Return [x, y] of the center of cell containing provided text 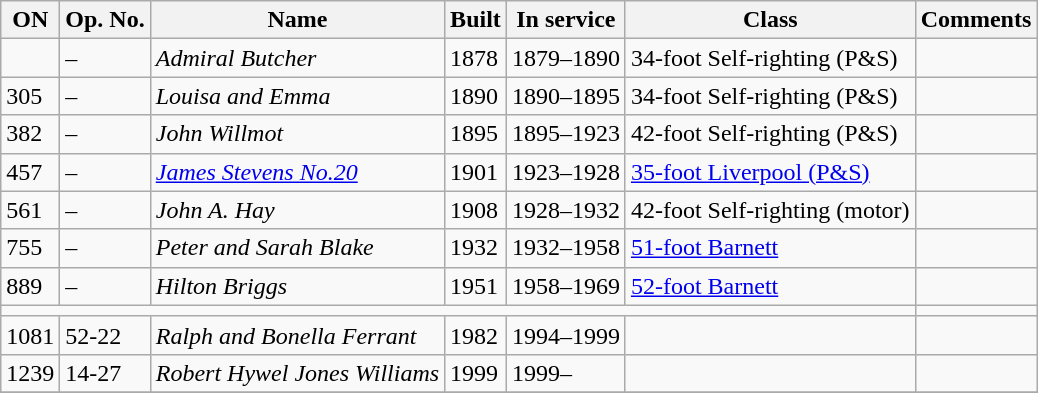
1923–1928 [566, 172]
Peter and Sarah Blake [297, 248]
51-foot Barnett [770, 248]
1908 [476, 210]
Class [770, 20]
1239 [30, 373]
1932 [476, 248]
Op. No. [105, 20]
305 [30, 96]
1928–1932 [566, 210]
Name [297, 20]
755 [30, 248]
John A. Hay [297, 210]
Comments [976, 20]
42-foot Self-righting (motor) [770, 210]
1895 [476, 134]
52-22 [105, 335]
1994–1999 [566, 335]
561 [30, 210]
1901 [476, 172]
1958–1969 [566, 286]
52-foot Barnett [770, 286]
Built [476, 20]
42-foot Self-righting (P&S) [770, 134]
Ralph and Bonella Ferrant [297, 335]
John Willmot [297, 134]
1890–1895 [566, 96]
1878 [476, 58]
James Stevens No.20 [297, 172]
457 [30, 172]
1951 [476, 286]
Hilton Briggs [297, 286]
Robert Hywel Jones Williams [297, 373]
1999 [476, 373]
1081 [30, 335]
Louisa and Emma [297, 96]
14-27 [105, 373]
1999– [566, 373]
1890 [476, 96]
1932–1958 [566, 248]
1895–1923 [566, 134]
1982 [476, 335]
35-foot Liverpool (P&S) [770, 172]
382 [30, 134]
ON [30, 20]
1879–1890 [566, 58]
In service [566, 20]
Admiral Butcher [297, 58]
889 [30, 286]
